Scan for the cell matching the given text and deliver its (X, Y) coordinate at center. 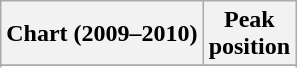
Chart (2009–2010) (102, 34)
Peakposition (249, 34)
